Locate the cell with the specified text and output its (x, y) center coordinate. 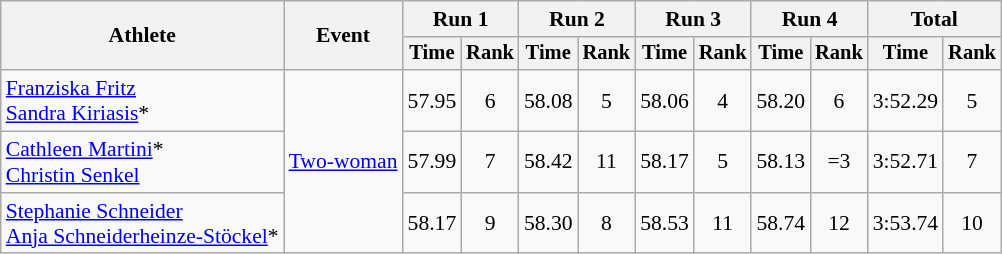
58.20 (780, 100)
58.08 (548, 100)
4 (723, 100)
12 (839, 224)
Stephanie SchneiderAnja Schneiderheinze-Stöckel* (142, 224)
Run 4 (809, 19)
58.53 (664, 224)
58.13 (780, 162)
Franziska FritzSandra Kiriasis* (142, 100)
Run 1 (461, 19)
3:52.71 (906, 162)
57.95 (432, 100)
Event (344, 36)
8 (607, 224)
3:53.74 (906, 224)
Run 3 (693, 19)
=3 (839, 162)
57.99 (432, 162)
Two-woman (344, 162)
3:52.29 (906, 100)
58.74 (780, 224)
9 (490, 224)
58.30 (548, 224)
Total (934, 19)
Athlete (142, 36)
Cathleen Martini*Christin Senkel (142, 162)
58.42 (548, 162)
58.06 (664, 100)
10 (972, 224)
Run 2 (577, 19)
